Locate the cell with the specified text and output its [x, y] center coordinate. 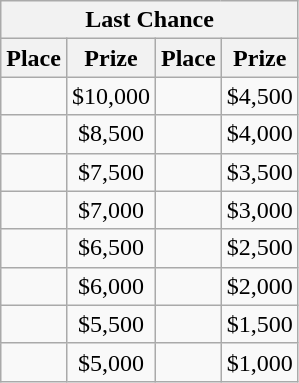
$4,500 [260, 96]
$7,000 [110, 210]
$7,500 [110, 172]
$3,500 [260, 172]
$5,500 [110, 324]
$10,000 [110, 96]
$1,500 [260, 324]
$2,500 [260, 248]
$3,000 [260, 210]
$6,000 [110, 286]
$6,500 [110, 248]
Last Chance [150, 20]
$5,000 [110, 362]
$1,000 [260, 362]
$4,000 [260, 134]
$2,000 [260, 286]
$8,500 [110, 134]
